Return the (X, Y) coordinate for the center point of the cell that contains the specified text.  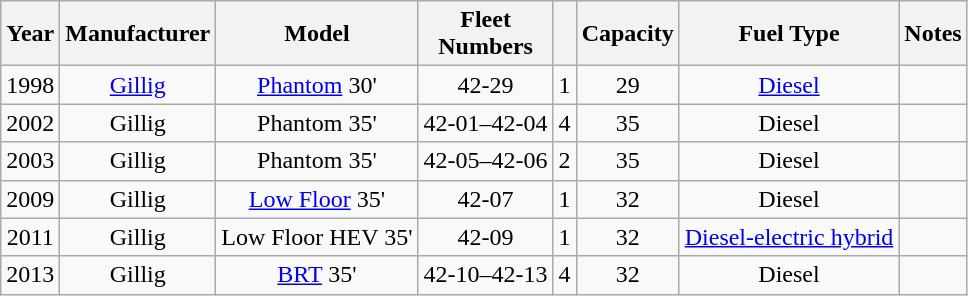
2 (564, 161)
1998 (30, 85)
Phantom 30' (317, 85)
Diesel-electric hybrid (789, 237)
Low Floor HEV 35' (317, 237)
2003 (30, 161)
42-29 (486, 85)
Year (30, 34)
2009 (30, 199)
42-05–42-06 (486, 161)
Fuel Type (789, 34)
BRT 35' (317, 275)
29 (628, 85)
2002 (30, 123)
Model (317, 34)
42-10–42-13 (486, 275)
Manufacturer (138, 34)
Low Floor 35' (317, 199)
2011 (30, 237)
42-09 (486, 237)
Notes (933, 34)
42-01–42-04 (486, 123)
FleetNumbers (486, 34)
42-07 (486, 199)
2013 (30, 275)
Capacity (628, 34)
